Locate the cell with the specified text and output its [x, y] center coordinate. 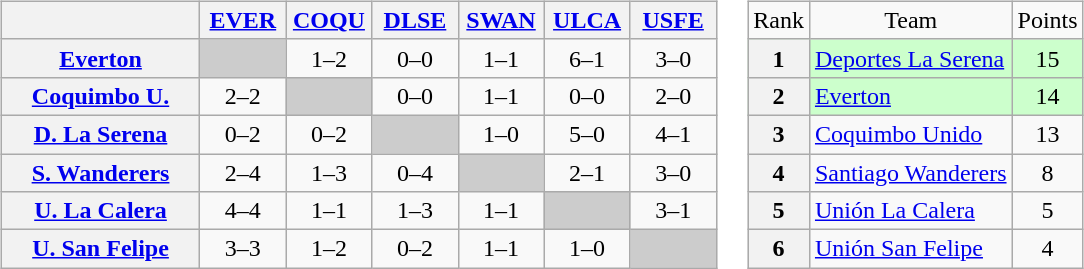
Unión La Calera [910, 211]
2 [779, 96]
2–1 [587, 173]
3 [779, 134]
USFE [673, 20]
5–0 [587, 134]
1 [779, 58]
4–1 [673, 134]
6–1 [587, 58]
ULCA [587, 20]
0–4 [415, 173]
3–3 [243, 249]
15 [1048, 58]
Deportes La Serena [910, 58]
Rank [779, 20]
3–1 [673, 211]
4–4 [243, 211]
2–4 [243, 173]
DLSE [415, 20]
14 [1048, 96]
Points [1048, 20]
EVER [243, 20]
SWAN [501, 20]
S. Wanderers [100, 173]
Team [910, 20]
6 [779, 249]
2–0 [673, 96]
Coquimbo Unido [910, 134]
2–2 [243, 96]
Santiago Wanderers [910, 173]
U. San Felipe [100, 249]
D. La Serena [100, 134]
8 [1048, 173]
Unión San Felipe [910, 249]
U. La Calera [100, 211]
13 [1048, 134]
Coquimbo U. [100, 96]
COQU [329, 20]
